Capture the cell that displays the provided text and extract its [x, y] central coordinate. 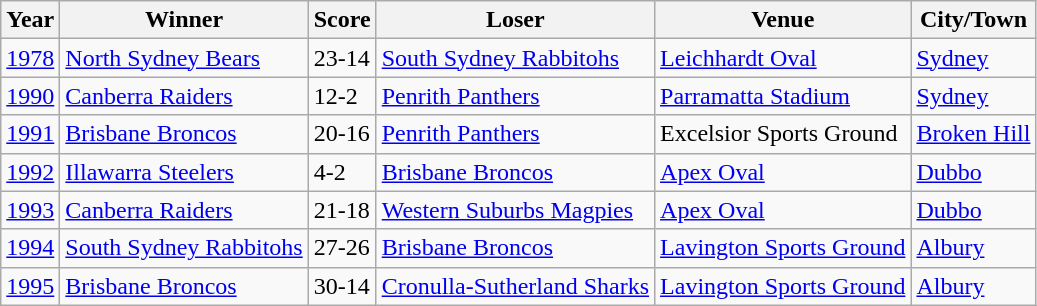
Year [30, 20]
City/Town [974, 20]
20-16 [342, 134]
Broken Hill [974, 134]
23-14 [342, 58]
1994 [30, 248]
1995 [30, 286]
North Sydney Bears [184, 58]
Illawarra Steelers [184, 172]
Leichhardt Oval [783, 58]
30-14 [342, 286]
Winner [184, 20]
Parramatta Stadium [783, 96]
1978 [30, 58]
Excelsior Sports Ground [783, 134]
1991 [30, 134]
Score [342, 20]
Loser [515, 20]
1993 [30, 210]
21-18 [342, 210]
Venue [783, 20]
Cronulla-Sutherland Sharks [515, 286]
12-2 [342, 96]
1990 [30, 96]
4-2 [342, 172]
Western Suburbs Magpies [515, 210]
1992 [30, 172]
27-26 [342, 248]
